Locate the cell with the specified text and output its (X, Y) center coordinate. 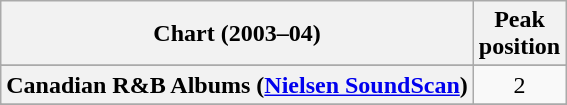
2 (519, 85)
Peak position (519, 34)
Chart (2003–04) (238, 34)
Canadian R&B Albums (Nielsen SoundScan) (238, 85)
